Extract the (X, Y) coordinate from the center of the cell holding the provided text.  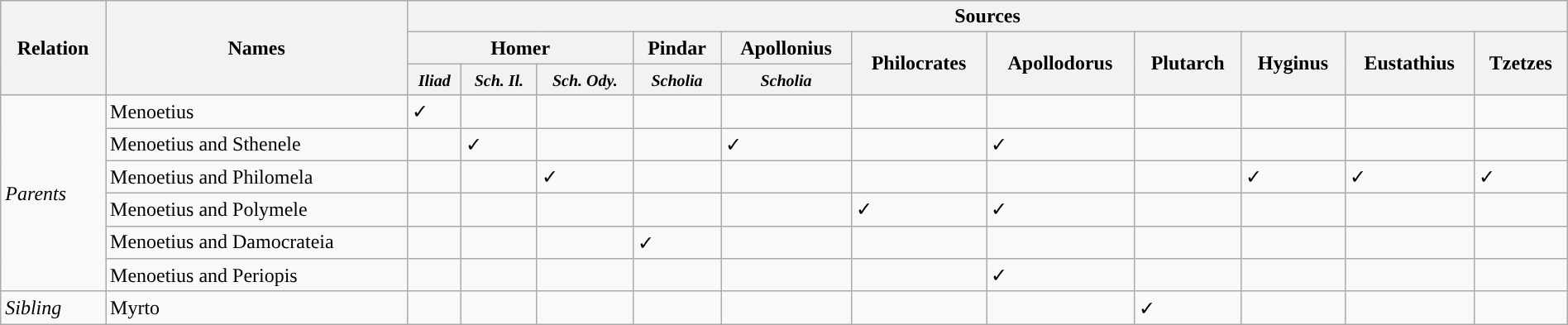
Apollonius (786, 48)
Sch. Il. (500, 79)
Plutarch (1188, 64)
Menoetius and Philomela (256, 177)
Names (256, 48)
Myrto (256, 308)
Sch. Ody. (585, 79)
Hyginus (1293, 64)
Sources (987, 17)
Sibling (53, 308)
Menoetius and Periopis (256, 275)
Iliad (435, 79)
Menoetius (256, 112)
Apollodorus (1060, 64)
Eustathius (1409, 64)
Parents (53, 194)
Homer (521, 48)
Relation (53, 48)
Menoetius and Polymele (256, 210)
Menoetius and Sthenele (256, 144)
Menoetius and Damocrateia (256, 242)
Tzetzes (1520, 64)
Pindar (677, 48)
Philocrates (920, 64)
